Extract the [X, Y] coordinate from the center of the cell holding the provided text.  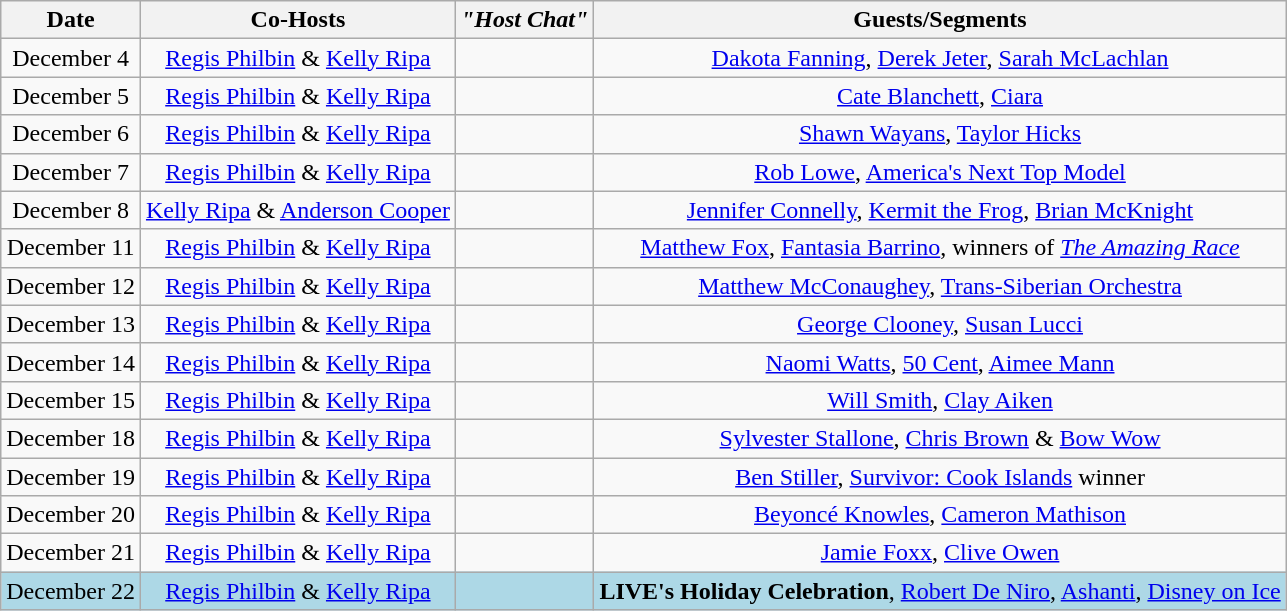
Guests/Segments [940, 20]
December 8 [71, 210]
December 4 [71, 58]
"Host Chat" [524, 20]
Will Smith, Clay Aiken [940, 400]
December 15 [71, 400]
Jamie Foxx, Clive Owen [940, 553]
December 18 [71, 438]
Matthew McConaughey, Trans-Siberian Orchestra [940, 286]
December 20 [71, 515]
December 5 [71, 96]
December 21 [71, 553]
December 12 [71, 286]
Co-Hosts [298, 20]
Jennifer Connelly, Kermit the Frog, Brian McKnight [940, 210]
Rob Lowe, America's Next Top Model [940, 172]
George Clooney, Susan Lucci [940, 324]
Matthew Fox, Fantasia Barrino, winners of The Amazing Race [940, 248]
December 22 [71, 591]
Sylvester Stallone, Chris Brown & Bow Wow [940, 438]
Naomi Watts, 50 Cent, Aimee Mann [940, 362]
December 6 [71, 134]
December 7 [71, 172]
Dakota Fanning, Derek Jeter, Sarah McLachlan [940, 58]
December 19 [71, 477]
Shawn Wayans, Taylor Hicks [940, 134]
December 11 [71, 248]
Cate Blanchett, Ciara [940, 96]
LIVE's Holiday Celebration, Robert De Niro, Ashanti, Disney on Ice [940, 591]
December 13 [71, 324]
Beyoncé Knowles, Cameron Mathison [940, 515]
Ben Stiller, Survivor: Cook Islands winner [940, 477]
December 14 [71, 362]
Date [71, 20]
Kelly Ripa & Anderson Cooper [298, 210]
